Output the (x, y) coordinate of the center of the cell containing the given text.  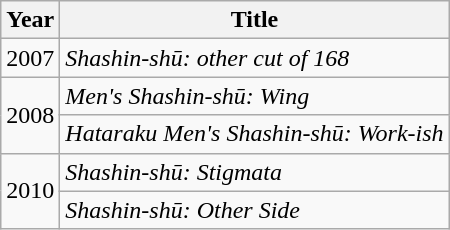
2008 (30, 115)
2010 (30, 191)
Men's Shashin-shū: Wing (254, 96)
Title (254, 20)
Year (30, 20)
Shashin-shū: Other Side (254, 210)
Shashin-shū: other cut of 168 (254, 58)
Hataraku Men's Shashin-shū: Work-ish (254, 134)
Shashin-shū: Stigmata (254, 172)
2007 (30, 58)
